Pinpoint the cell where the given text exists, returning its [X, Y] midpoint coordinate. 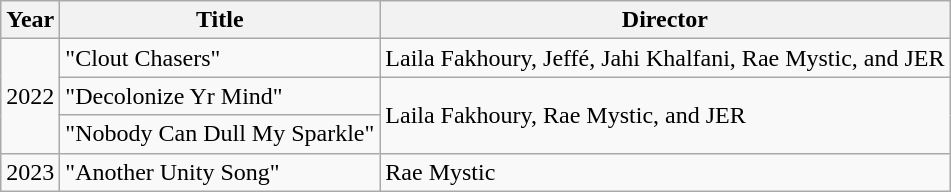
Director [665, 20]
Laila Fakhoury, Jeffé, Jahi Khalfani, Rae Mystic, and JER [665, 58]
Title [220, 20]
"Decolonize Yr Mind" [220, 96]
Rae Mystic [665, 172]
Year [30, 20]
Laila Fakhoury, Rae Mystic, and JER [665, 115]
2022 [30, 96]
"Another Unity Song" [220, 172]
2023 [30, 172]
"Clout Chasers" [220, 58]
"Nobody Can Dull My Sparkle" [220, 134]
